Determine the [x, y] coordinate at the center of the cell enclosing the given text.  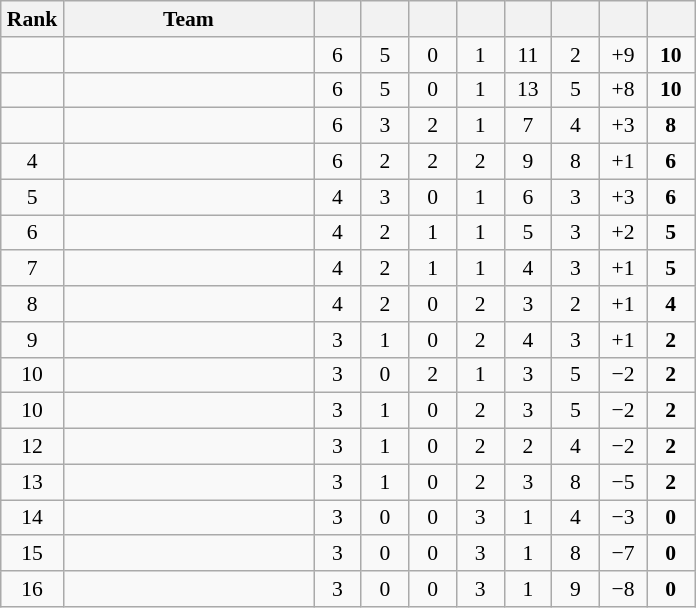
−5 [623, 482]
−3 [623, 518]
12 [32, 447]
Team [188, 19]
−7 [623, 554]
+8 [623, 90]
16 [32, 589]
15 [32, 554]
−8 [623, 589]
Rank [32, 19]
11 [528, 55]
14 [32, 518]
+9 [623, 55]
+2 [623, 233]
